Return the (X, Y) coordinate for the center point of the cell that contains the specified text.  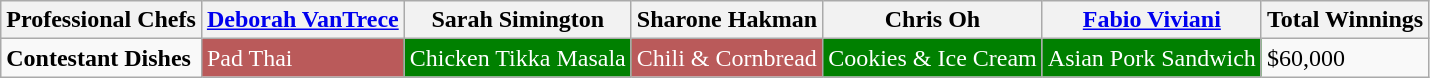
Fabio Viviani (1152, 20)
Professional Chefs (102, 20)
$60,000 (1344, 58)
Asian Pork Sandwich (1152, 58)
Deborah VanTrece (302, 20)
Chris Oh (933, 20)
Pad Thai (302, 58)
Chicken Tikka Masala (518, 58)
Total Winnings (1344, 20)
Sharone Hakman (726, 20)
Sarah Simington (518, 20)
Chili & Cornbread (726, 58)
Cookies & Ice Cream (933, 58)
Contestant Dishes (102, 58)
